Extract the (x, y) coordinate from the center of the cell holding the provided text.  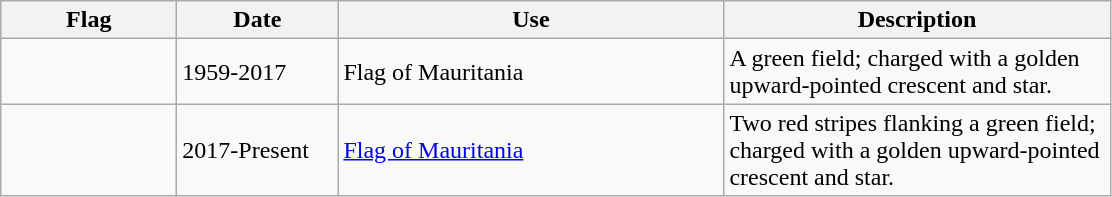
A green field; charged with a golden upward-pointed crescent and star. (917, 72)
Date (258, 20)
2017-Present (258, 150)
1959-2017 (258, 72)
Use (531, 20)
Description (917, 20)
Two red stripes flanking a green field; charged with a golden upward-pointed crescent and star. (917, 150)
Flag (89, 20)
